Search for the cell housing the specified text and yield its [X, Y] center coordinate. 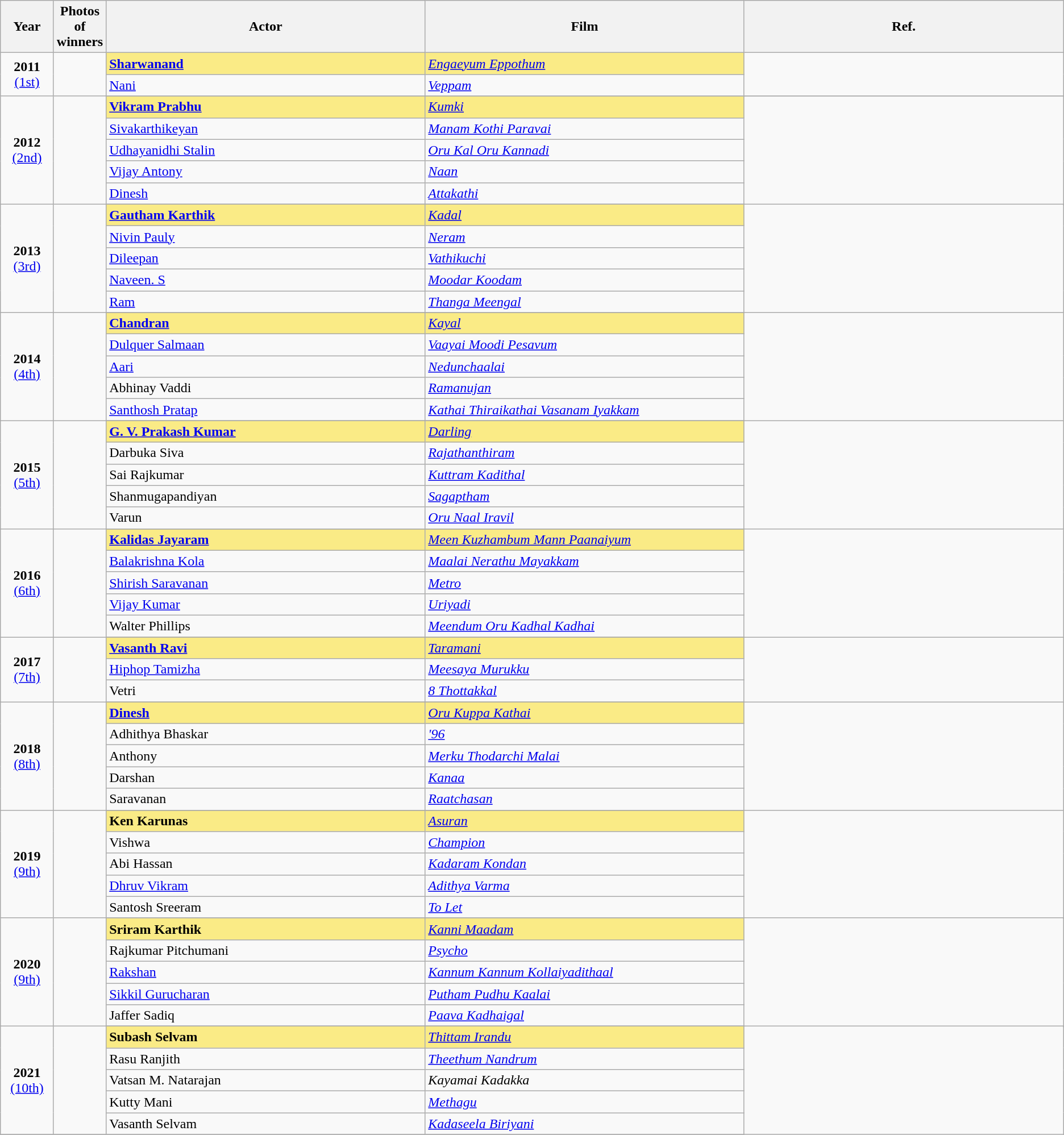
Naveen. S [266, 280]
Udhayanidhi Stalin [266, 150]
Champion [584, 842]
Nani [266, 85]
Kayamai Kadakka [584, 1080]
Meendum Oru Kadhal Kadhai [584, 626]
Subash Selvam [266, 1037]
Vetri [266, 691]
Dulquer Salmaan [266, 345]
2021(10th) [27, 1080]
Sriram Karthik [266, 929]
Attakathi [584, 193]
2019(9th) [27, 864]
Sagaptham [584, 496]
Balakrishna Kola [266, 561]
Year [27, 27]
Theethum Nandrum [584, 1059]
2011(1st) [27, 74]
Engaeyum Eppothum [584, 64]
2016(6th) [27, 583]
Kadaram Kondan [584, 864]
Darshan [266, 778]
2013(3rd) [27, 258]
Naan [584, 172]
2015(5th) [27, 475]
Actor [266, 27]
Ken Karunas [266, 821]
Gautham Karthik [266, 215]
To Let [584, 907]
Moodar Koodam [584, 280]
Kalidas Jayaram [266, 539]
Abhinay Vaddi [266, 388]
2017(7th) [27, 669]
Rajathanthiram [584, 453]
Nivin Pauly [266, 236]
Sikkil Gurucharan [266, 994]
Veppam [584, 85]
Uriyadi [584, 604]
Asuran [584, 821]
Anthony [266, 756]
Saravanan [266, 799]
Kumki [584, 107]
Dileepan [266, 258]
Maalai Nerathu Mayakkam [584, 561]
Santosh Sreeram [266, 907]
Photos of winners [80, 27]
Ramanujan [584, 388]
Sivakarthikeyan [266, 128]
Shirish Saravanan [266, 583]
Kayal [584, 323]
Kanaa [584, 778]
Dhruv Vikram [266, 885]
Chandran [266, 323]
Taramani [584, 647]
Rasu Ranjith [266, 1059]
2020(9th) [27, 972]
Merku Thodarchi Malai [584, 756]
Vathikuchi [584, 258]
Rakshan [266, 972]
Vasanth Ravi [266, 647]
Vishwa [266, 842]
Sai Rajkumar [266, 475]
Hiphop Tamizha [266, 670]
Oru Naal Iravil [584, 518]
Paava Kadhaigal [584, 1016]
Oru Kal Oru Kannadi [584, 150]
Kadal [584, 215]
Ref. [904, 27]
Vatsan M. Natarajan [266, 1080]
Kutty Mani [266, 1102]
Rajkumar Pitchumani [266, 950]
Vasanth Selvam [266, 1124]
Shanmugapandiyan [266, 496]
G. V. Prakash Kumar [266, 431]
2018(8th) [27, 756]
Darbuka Siva [266, 453]
Methagu [584, 1102]
Meen Kuzhambum Mann Paanaiyum [584, 539]
Aari [266, 367]
'96 [584, 734]
Kannum Kannum Kollaiyadithaal [584, 972]
Darling [584, 431]
Thittam Irandu [584, 1037]
Psycho [584, 950]
Vijay Antony [266, 172]
Meesaya Murukku [584, 670]
Film [584, 27]
Oru Kuppa Kathai [584, 713]
Ram [266, 302]
Manam Kothi Paravai [584, 128]
Nedunchaalai [584, 367]
Jaffer Sadiq [266, 1016]
Metro [584, 583]
Putham Pudhu Kaalai [584, 994]
Neram [584, 236]
Santhosh Pratap [266, 410]
Abi Hassan [266, 864]
2014(4th) [27, 367]
Thanga Meengal [584, 302]
8 Thottakkal [584, 691]
Vijay Kumar [266, 604]
Vikram Prabhu [266, 107]
2012(2nd) [27, 150]
Adithya Varma [584, 885]
Adhithya Bhaskar [266, 734]
Sharwanand [266, 64]
Kanni Maadam [584, 929]
Raatchasan [584, 799]
Kathai Thiraikathai Vasanam Iyakkam [584, 410]
Kadaseela Biriyani [584, 1124]
Varun [266, 518]
Walter Phillips [266, 626]
Vaayai Moodi Pesavum [584, 345]
Kuttram Kadithal [584, 475]
